Detect which cell encompasses the target text, then output its (x, y) center coordinate. 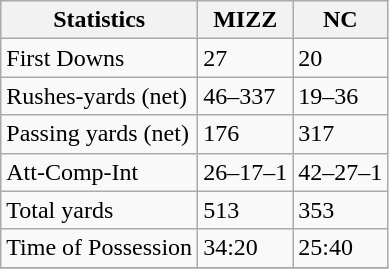
NC (340, 20)
27 (246, 58)
176 (246, 134)
Statistics (100, 20)
513 (246, 210)
First Downs (100, 58)
42–27–1 (340, 172)
Passing yards (net) (100, 134)
19–36 (340, 96)
MIZZ (246, 20)
317 (340, 134)
Rushes-yards (net) (100, 96)
34:20 (246, 248)
46–337 (246, 96)
Total yards (100, 210)
Att-Comp-Int (100, 172)
26–17–1 (246, 172)
25:40 (340, 248)
353 (340, 210)
Time of Possession (100, 248)
20 (340, 58)
